Extract the (x, y) coordinate from the center of the cell holding the provided text.  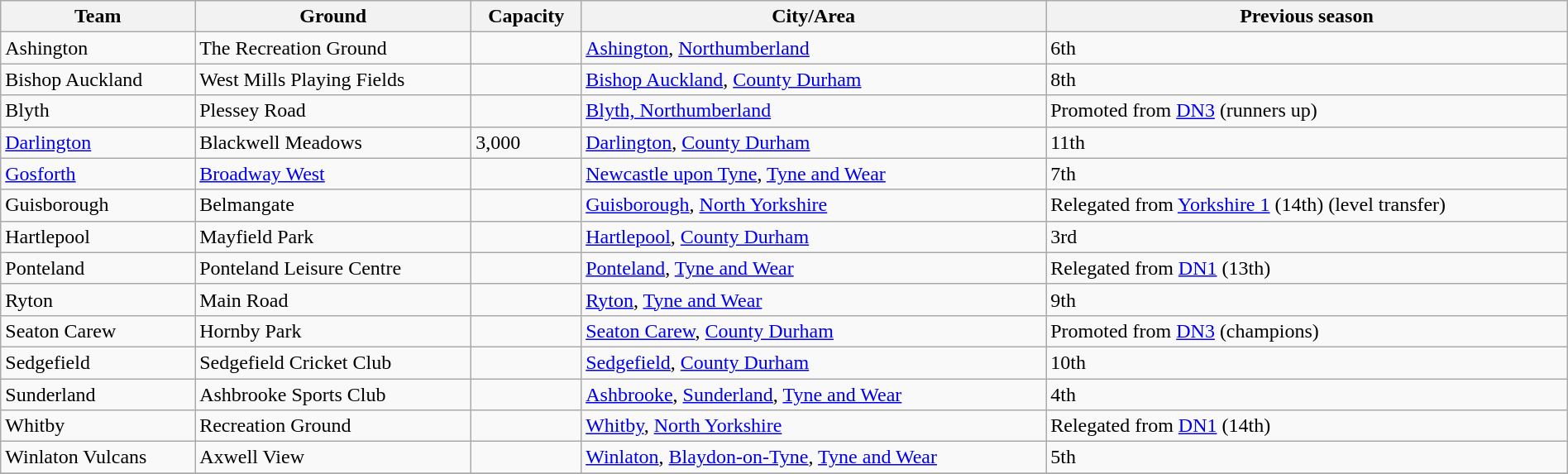
Darlington (98, 142)
Hornby Park (333, 331)
Relegated from DN1 (14th) (1307, 426)
4th (1307, 395)
Blackwell Meadows (333, 142)
Axwell View (333, 457)
Relegated from DN1 (13th) (1307, 268)
9th (1307, 299)
5th (1307, 457)
Team (98, 17)
Seaton Carew (98, 331)
City/Area (814, 17)
3rd (1307, 237)
6th (1307, 48)
11th (1307, 142)
Sunderland (98, 395)
Darlington, County Durham (814, 142)
Recreation Ground (333, 426)
Ponteland, Tyne and Wear (814, 268)
7th (1307, 174)
Ashbrooke, Sunderland, Tyne and Wear (814, 395)
Blyth (98, 111)
Gosforth (98, 174)
Ponteland (98, 268)
Ponteland Leisure Centre (333, 268)
Whitby, North Yorkshire (814, 426)
Bishop Auckland (98, 79)
Ground (333, 17)
Guisborough, North Yorkshire (814, 205)
Newcastle upon Tyne, Tyne and Wear (814, 174)
Broadway West (333, 174)
Guisborough (98, 205)
Winlaton, Blaydon-on-Tyne, Tyne and Wear (814, 457)
Ashington (98, 48)
Sedgefield, County Durham (814, 362)
Sedgefield (98, 362)
Promoted from DN3 (runners up) (1307, 111)
Hartlepool, County Durham (814, 237)
Previous season (1307, 17)
Blyth, Northumberland (814, 111)
Plessey Road (333, 111)
Seaton Carew, County Durham (814, 331)
Ashbrooke Sports Club (333, 395)
Ryton (98, 299)
Bishop Auckland, County Durham (814, 79)
Ashington, Northumberland (814, 48)
Ryton, Tyne and Wear (814, 299)
3,000 (526, 142)
The Recreation Ground (333, 48)
10th (1307, 362)
Sedgefield Cricket Club (333, 362)
Promoted from DN3 (champions) (1307, 331)
Whitby (98, 426)
8th (1307, 79)
Winlaton Vulcans (98, 457)
Relegated from Yorkshire 1 (14th) (level transfer) (1307, 205)
Hartlepool (98, 237)
Mayfield Park (333, 237)
Capacity (526, 17)
Main Road (333, 299)
West Mills Playing Fields (333, 79)
Belmangate (333, 205)
